Identify which cell holds the provided text, then report its [X, Y] central coordinate. 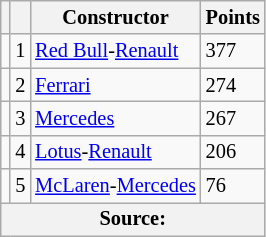
206 [233, 152]
Mercedes [115, 118]
Red Bull-Renault [115, 51]
Points [233, 17]
267 [233, 118]
3 [20, 118]
2 [20, 85]
Ferrari [115, 85]
76 [233, 186]
4 [20, 152]
McLaren-Mercedes [115, 186]
Source: [133, 219]
377 [233, 51]
5 [20, 186]
1 [20, 51]
Constructor [115, 17]
274 [233, 85]
Lotus-Renault [115, 152]
